Pinpoint the cell where the given text exists, returning its (x, y) midpoint coordinate. 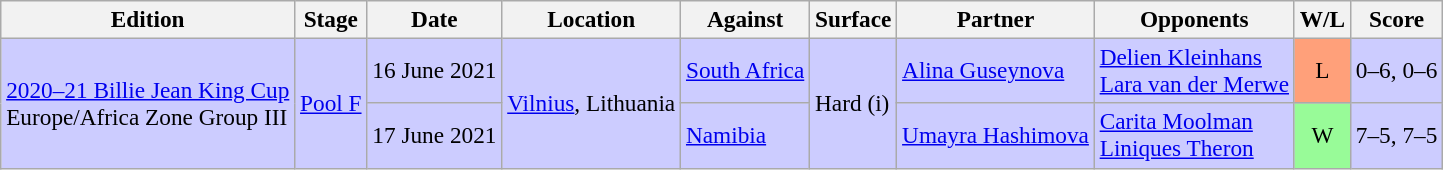
Opponents (1194, 19)
Pool F (331, 103)
Against (746, 19)
Delien Kleinhans Lara van der Merwe (1194, 70)
Location (592, 19)
Umayra Hashimova (996, 136)
Partner (996, 19)
Edition (148, 19)
17 June 2021 (434, 136)
W/L (1322, 19)
Surface (854, 19)
Date (434, 19)
Namibia (746, 136)
South Africa (746, 70)
Score (1396, 19)
Hard (i) (854, 103)
2020–21 Billie Jean King Cup Europe/Africa Zone Group III (148, 103)
Alina Guseynova (996, 70)
W (1322, 136)
0–6, 0–6 (1396, 70)
16 June 2021 (434, 70)
7–5, 7–5 (1396, 136)
Stage (331, 19)
Carita Moolman Liniques Theron (1194, 136)
Vilnius, Lithuania (592, 103)
L (1322, 70)
